Search for the cell housing the specified text and yield its [x, y] center coordinate. 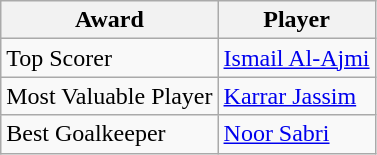
Player [296, 20]
Ismail Al-Ajmi [296, 58]
Most Valuable Player [110, 96]
Best Goalkeeper [110, 134]
Karrar Jassim [296, 96]
Award [110, 20]
Noor Sabri [296, 134]
Top Scorer [110, 58]
